Find where the given text appears and provide that cell's center as [x, y] coordinate. 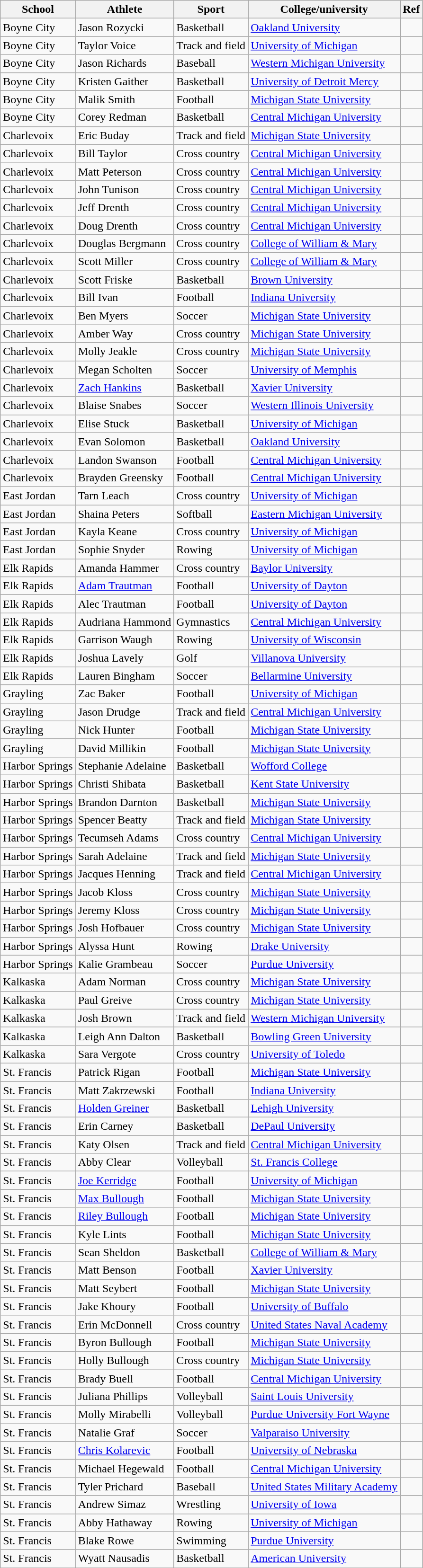
Sophie Snyder [125, 550]
Scott Friske [125, 280]
Jeremy Kloss [125, 910]
Erin Carney [125, 1126]
Tyler Prichard [125, 1487]
Megan Scholten [125, 370]
Softball [211, 514]
Alec Trautman [125, 604]
Audriana Hammond [125, 622]
Garrison Waugh [125, 640]
Tecumseh Adams [125, 838]
David Millikin [125, 748]
Matt Zakrzewski [125, 1090]
Lauren Bingham [125, 676]
Landon Swanson [125, 460]
Wofford College [324, 766]
Shaina Peters [125, 514]
Amanda Hammer [125, 568]
DePaul University [324, 1126]
United States Naval Academy [324, 1324]
Natalie Graf [125, 1433]
College/university [324, 9]
Athlete [125, 9]
Kayla Keane [125, 532]
Matt Peterson [125, 171]
Malik Smith [125, 99]
Jason Rozycki [125, 27]
University of Memphis [324, 370]
Holden Greiner [125, 1108]
Western Illinois University [324, 406]
Bill Taylor [125, 153]
Jacob Kloss [125, 892]
Michael Hegewald [125, 1469]
University of Nebraska [324, 1451]
Abby Hathaway [125, 1523]
Matt Benson [125, 1270]
Josh Brown [125, 1018]
University of Buffalo [324, 1306]
Wrestling [211, 1505]
Christi Shibata [125, 784]
Eastern Michigan University [324, 514]
Valparaiso University [324, 1433]
Gymnastics [211, 622]
Brayden Greensky [125, 478]
Stephanie Adelaine [125, 766]
Zach Hankins [125, 388]
University of Toledo [324, 1054]
Molly Jeakle [125, 352]
Blake Rowe [125, 1541]
Taylor Voice [125, 45]
Jeff Drenth [125, 207]
Sarah Adelaine [125, 856]
Paul Greive [125, 1000]
University of Iowa [324, 1505]
Corey Redman [125, 117]
Adam Norman [125, 982]
Scott Miller [125, 262]
Sport [211, 9]
Lehigh University [324, 1108]
Wyatt Nausadis [125, 1559]
Doug Drenth [125, 226]
Jake Khoury [125, 1306]
Jacques Henning [125, 874]
Molly Mirabelli [125, 1415]
Joe Kerridge [125, 1180]
Matt Seybert [125, 1288]
Bowling Green University [324, 1036]
University of Detroit Mercy [324, 81]
Alyssa Hunt [125, 946]
University of Wisconsin [324, 640]
Amber Way [125, 334]
Kristen Gaither [125, 81]
Josh Hofbauer [125, 928]
Riley Bullough [125, 1216]
Erin McDonnell [125, 1324]
John Tunison [125, 189]
Bill Ivan [125, 298]
Adam Trautman [125, 586]
Evan Solomon [125, 442]
Swimming [211, 1541]
Blaise Snabes [125, 406]
Brandon Darnton [125, 802]
Juliana Phillips [125, 1397]
Elise Stuck [125, 424]
Bellarmine University [324, 676]
Jason Richards [125, 63]
Kyle Lints [125, 1234]
Byron Bullough [125, 1342]
Drake University [324, 946]
American University [324, 1559]
Golf [211, 658]
Douglas Bergmann [125, 244]
Brady Buell [125, 1379]
Patrick Rigan [125, 1072]
Brown University [324, 280]
Ref [411, 9]
Saint Louis University [324, 1397]
Tarn Leach [125, 496]
Joshua Lavely [125, 658]
Andrew Simaz [125, 1505]
Kalie Grambeau [125, 964]
Sean Sheldon [125, 1252]
Eric Buday [125, 135]
Zac Baker [125, 694]
St. Francis College [324, 1162]
Chris Kolarevic [125, 1451]
Jason Drudge [125, 712]
Spencer Beatty [125, 820]
Purdue University Fort Wayne [324, 1415]
School [38, 9]
Katy Olsen [125, 1144]
Baylor University [324, 568]
Abby Clear [125, 1162]
Ben Myers [125, 316]
Sara Vergote [125, 1054]
Kent State University [324, 784]
Villanova University [324, 658]
Nick Hunter [125, 730]
Holly Bullough [125, 1360]
United States Military Academy [324, 1487]
Leigh Ann Dalton [125, 1036]
Max Bullough [125, 1198]
